For the text-containing cell, return its midpoint in (X, Y) coordinate format. 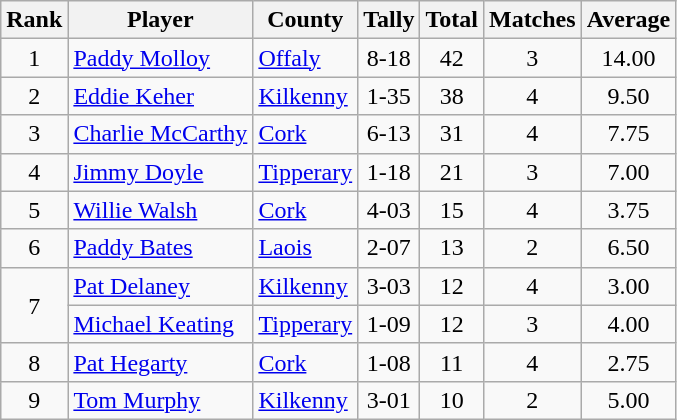
Laois (306, 248)
14.00 (628, 58)
9 (34, 400)
4-03 (389, 210)
Jimmy Doyle (160, 172)
6-13 (389, 134)
Tom Murphy (160, 400)
Total (452, 20)
9.50 (628, 96)
10 (452, 400)
15 (452, 210)
Pat Hegarty (160, 362)
6.50 (628, 248)
3.75 (628, 210)
2-07 (389, 248)
2.75 (628, 362)
Eddie Keher (160, 96)
11 (452, 362)
Matches (532, 20)
Offaly (306, 58)
Charlie McCarthy (160, 134)
13 (452, 248)
5 (34, 210)
Paddy Bates (160, 248)
Rank (34, 20)
1-09 (389, 324)
Pat Delaney (160, 286)
3-01 (389, 400)
8 (34, 362)
County (306, 20)
5.00 (628, 400)
1 (34, 58)
Average (628, 20)
4.00 (628, 324)
Michael Keating (160, 324)
31 (452, 134)
42 (452, 58)
7.00 (628, 172)
6 (34, 248)
38 (452, 96)
Paddy Molloy (160, 58)
1-35 (389, 96)
1-18 (389, 172)
Player (160, 20)
Willie Walsh (160, 210)
7 (34, 305)
3.00 (628, 286)
8-18 (389, 58)
1-08 (389, 362)
21 (452, 172)
3-03 (389, 286)
7.75 (628, 134)
Tally (389, 20)
